Search for the cell housing the specified text and yield its (x, y) center coordinate. 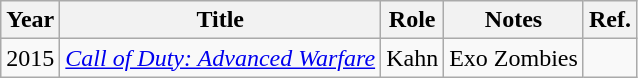
Exo Zombies (514, 58)
2015 (30, 58)
Role (412, 20)
Title (220, 20)
Ref. (610, 20)
Call of Duty: Advanced Warfare (220, 58)
Notes (514, 20)
Kahn (412, 58)
Year (30, 20)
